Capture the cell that displays the provided text and extract its (X, Y) central coordinate. 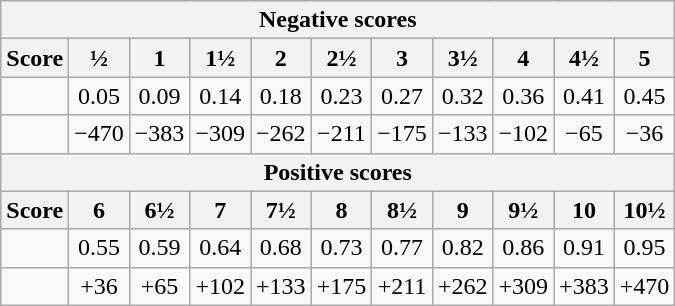
8 (342, 210)
2 (282, 58)
+133 (282, 286)
+211 (402, 286)
0.41 (584, 96)
+309 (524, 286)
0.18 (282, 96)
Negative scores (338, 20)
−262 (282, 134)
0.55 (100, 248)
−211 (342, 134)
0.73 (342, 248)
10 (584, 210)
+383 (584, 286)
+175 (342, 286)
7½ (282, 210)
6½ (160, 210)
0.68 (282, 248)
0.45 (644, 96)
0.59 (160, 248)
−470 (100, 134)
0.23 (342, 96)
0.14 (220, 96)
2½ (342, 58)
4½ (584, 58)
+102 (220, 286)
Positive scores (338, 172)
0.77 (402, 248)
0.36 (524, 96)
0.91 (584, 248)
9½ (524, 210)
−102 (524, 134)
−65 (584, 134)
0.09 (160, 96)
3 (402, 58)
+470 (644, 286)
7 (220, 210)
8½ (402, 210)
10½ (644, 210)
−383 (160, 134)
+262 (462, 286)
−175 (402, 134)
5 (644, 58)
0.86 (524, 248)
+36 (100, 286)
4 (524, 58)
0.64 (220, 248)
−36 (644, 134)
6 (100, 210)
−309 (220, 134)
1½ (220, 58)
½ (100, 58)
−133 (462, 134)
0.82 (462, 248)
0.95 (644, 248)
0.27 (402, 96)
3½ (462, 58)
9 (462, 210)
0.32 (462, 96)
+65 (160, 286)
0.05 (100, 96)
1 (160, 58)
